Find where the given text appears and provide that cell's center as (x, y) coordinate. 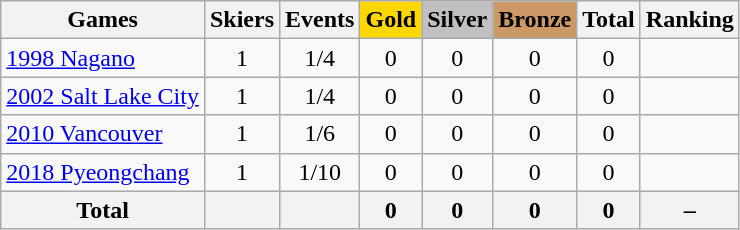
Games (103, 20)
2010 Vancouver (103, 134)
1/6 (320, 134)
1998 Nagano (103, 58)
2002 Salt Lake City (103, 96)
Events (320, 20)
Skiers (242, 20)
2018 Pyeongchang (103, 172)
– (690, 210)
Silver (458, 20)
Bronze (535, 20)
Ranking (690, 20)
1/10 (320, 172)
Gold (391, 20)
